Detect which cell encompasses the target text, then output its [X, Y] center coordinate. 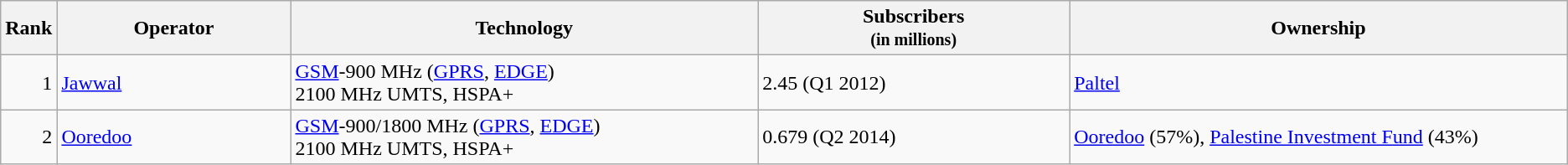
1 [28, 82]
Ooredoo (57%), Palestine Investment Fund (43%) [1318, 137]
Jawwal [174, 82]
Subscribers(in millions) [914, 28]
GSM-900 MHz (GPRS, EDGE)2100 MHz UMTS, HSPA+ [524, 82]
0.679 (Q2 2014) [914, 137]
Paltel [1318, 82]
Rank [28, 28]
Ownership [1318, 28]
2.45 (Q1 2012) [914, 82]
Technology [524, 28]
Ooredoo [174, 137]
GSM-900/1800 MHz (GPRS, EDGE)2100 MHz UMTS, HSPA+ [524, 137]
Operator [174, 28]
2 [28, 137]
